Detect which cell encompasses the target text, then output its (X, Y) center coordinate. 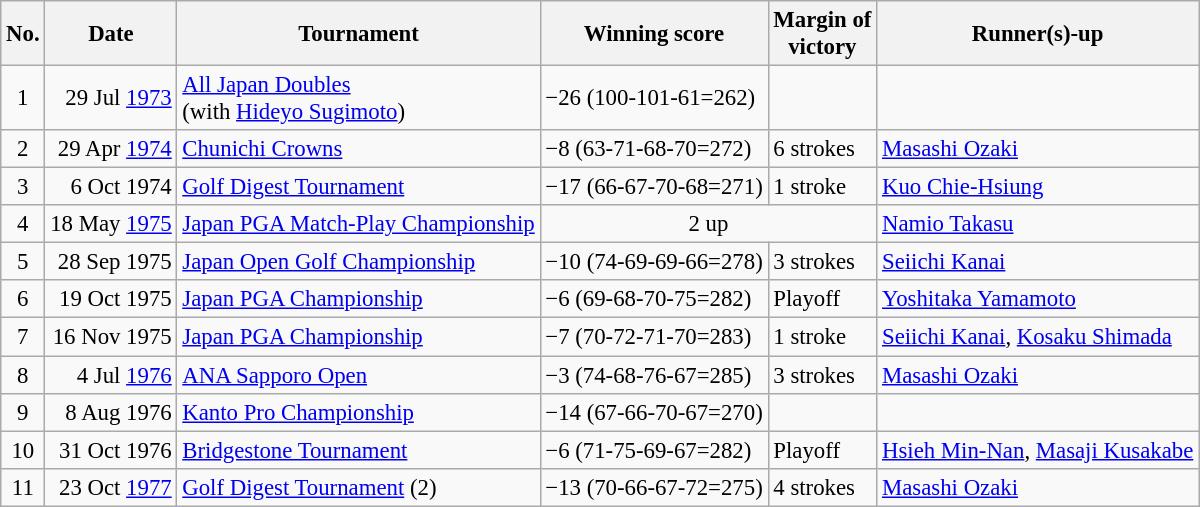
−17 (66-67-70-68=271) (654, 187)
Bridgestone Tournament (358, 450)
−3 (74-68-76-67=285) (654, 375)
8 Aug 1976 (111, 412)
19 Oct 1975 (111, 299)
4 (23, 224)
28 Sep 1975 (111, 262)
4 strokes (822, 487)
18 May 1975 (111, 224)
Seiichi Kanai (1038, 262)
−8 (63-71-68-70=272) (654, 149)
−6 (71-75-69-67=282) (654, 450)
−7 (70-72-71-70=283) (654, 337)
6 strokes (822, 149)
Namio Takasu (1038, 224)
4 Jul 1976 (111, 375)
5 (23, 262)
7 (23, 337)
16 Nov 1975 (111, 337)
−26 (100-101-61=262) (654, 98)
Japan PGA Match-Play Championship (358, 224)
9 (23, 412)
Margin ofvictory (822, 34)
29 Jul 1973 (111, 98)
No. (23, 34)
Date (111, 34)
All Japan Doubles(with Hideyo Sugimoto) (358, 98)
Winning score (654, 34)
Golf Digest Tournament (2) (358, 487)
Kanto Pro Championship (358, 412)
11 (23, 487)
29 Apr 1974 (111, 149)
6 (23, 299)
Yoshitaka Yamamoto (1038, 299)
Runner(s)-up (1038, 34)
2 up (708, 224)
1 (23, 98)
23 Oct 1977 (111, 487)
6 Oct 1974 (111, 187)
Kuo Chie-Hsiung (1038, 187)
Tournament (358, 34)
ANA Sapporo Open (358, 375)
31 Oct 1976 (111, 450)
Seiichi Kanai, Kosaku Shimada (1038, 337)
Hsieh Min-Nan, Masaji Kusakabe (1038, 450)
Japan Open Golf Championship (358, 262)
−13 (70-66-67-72=275) (654, 487)
Chunichi Crowns (358, 149)
8 (23, 375)
Golf Digest Tournament (358, 187)
3 (23, 187)
−10 (74-69-69-66=278) (654, 262)
−6 (69-68-70-75=282) (654, 299)
10 (23, 450)
2 (23, 149)
−14 (67-66-70-67=270) (654, 412)
